Detect which cell encompasses the target text, then output its (X, Y) center coordinate. 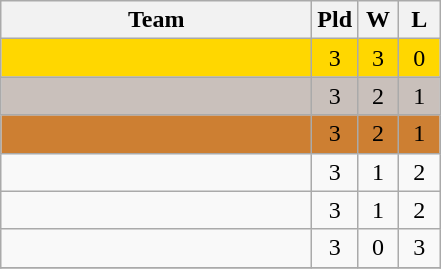
Pld (335, 20)
L (420, 20)
W (378, 20)
Team (156, 20)
